Find where the given text appears and provide that cell's center as (X, Y) coordinate. 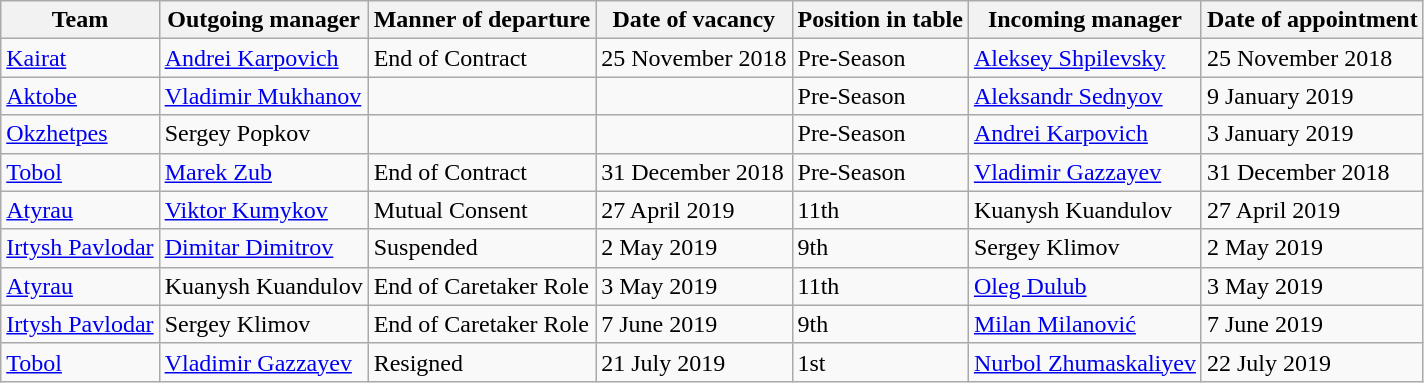
Suspended (482, 248)
Incoming manager (1084, 20)
Viktor Kumykov (264, 210)
Aktobe (80, 96)
Okzhetpes (80, 134)
Oleg Dulub (1084, 286)
Date of vacancy (694, 20)
Mutual Consent (482, 210)
Aleksandr Sednyov (1084, 96)
Position in table (880, 20)
Kairat (80, 58)
Nurbol Zhumaskaliyev (1084, 362)
Vladimir Mukhanov (264, 96)
1st (880, 362)
3 January 2019 (1312, 134)
Sergey Popkov (264, 134)
Dimitar Dimitrov (264, 248)
Date of appointment (1312, 20)
Team (80, 20)
Manner of departure (482, 20)
Milan Milanović (1084, 324)
Marek Zub (264, 172)
9 January 2019 (1312, 96)
21 July 2019 (694, 362)
22 July 2019 (1312, 362)
Resigned (482, 362)
Outgoing manager (264, 20)
Aleksey Shpilevsky (1084, 58)
